Scan for the cell matching the given text and deliver its [X, Y] coordinate at center. 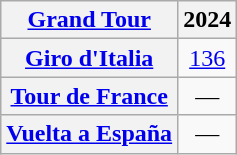
Vuelta a España [90, 134]
Giro d'Italia [90, 58]
Tour de France [90, 96]
136 [208, 58]
Grand Tour [90, 20]
2024 [208, 20]
